From the cell containing the given text, extract its center point as [x, y] coordinate. 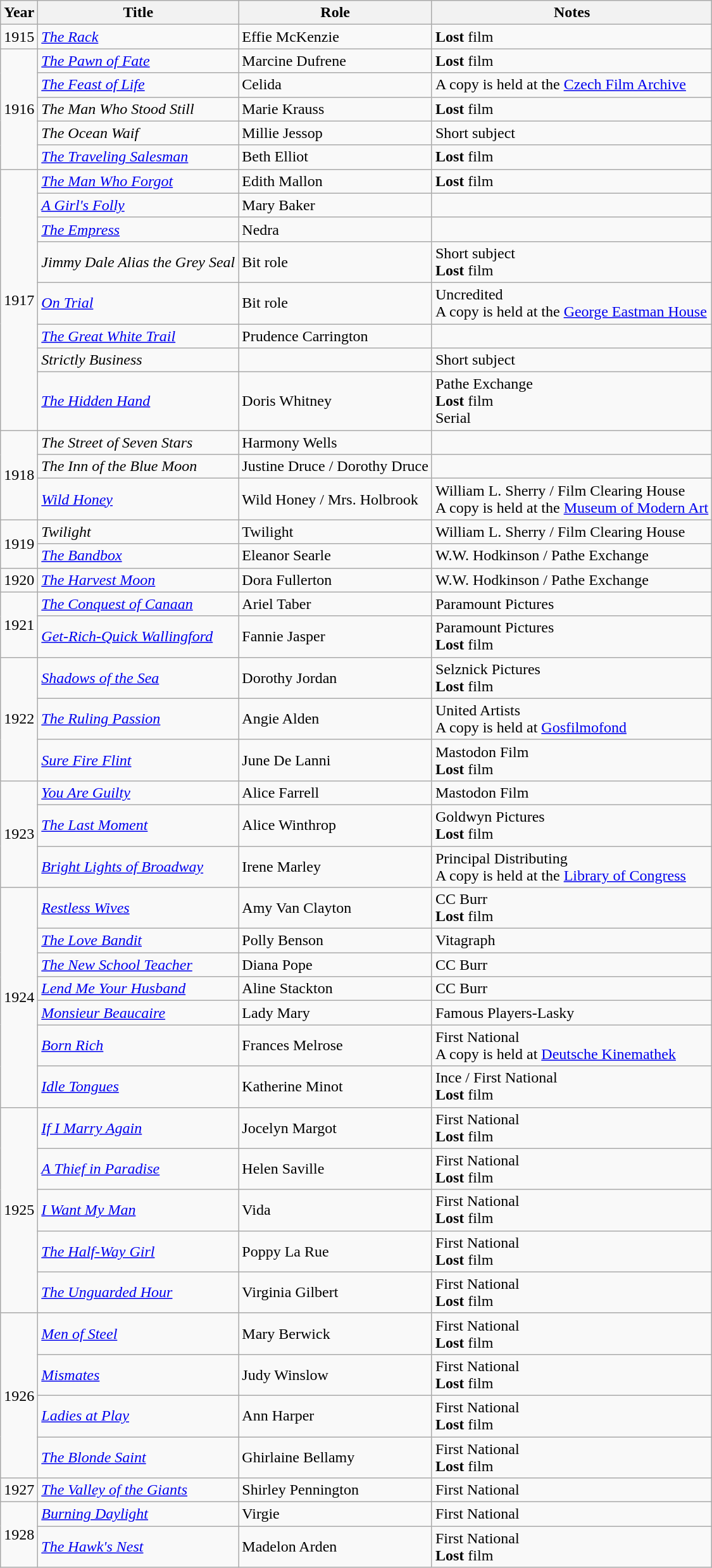
Sure Fire Flint [138, 760]
Title [138, 13]
Role [335, 13]
Famous Players-Lasky [571, 1013]
Born Rich [138, 1046]
Idle Tongues [138, 1086]
Fannie Jasper [335, 637]
Beth Elliot [335, 157]
1928 [19, 1534]
1921 [19, 624]
Alice Winthrop [335, 825]
The Valley of the Giants [138, 1490]
Wild Honey [138, 499]
Notes [571, 13]
Mastodon Film [571, 793]
Frances Melrose [335, 1046]
A Girl's Folly [138, 205]
Get-Rich-Quick Wallingford [138, 637]
I Want My Man [138, 1210]
1920 [19, 580]
Strictly Business [138, 360]
Virgie [335, 1514]
1922 [19, 719]
The Unguarded Hour [138, 1293]
You Are Guilty [138, 793]
Ariel Taber [335, 604]
The Half-Way Girl [138, 1251]
The Ocean Waif [138, 133]
1919 [19, 544]
Paramount Pictures [571, 604]
Katherine Minot [335, 1086]
The Love Bandit [138, 941]
Edith Mallon [335, 181]
William L. Sherry / Film Clearing House [571, 532]
Millie Jessop [335, 133]
Vitagraph [571, 941]
Celida [335, 85]
Restless Wives [138, 908]
Amy Van Clayton [335, 908]
Short subject Lost film [571, 262]
Poppy La Rue [335, 1251]
Men of Steel [138, 1333]
Polly Benson [335, 941]
Eleanor Searle [335, 556]
Pathe Exchange Lost film Serial [571, 401]
Marcine Dufrene [335, 61]
The Inn of the Blue Moon [138, 467]
The Feast of Life [138, 85]
Virginia Gilbert [335, 1293]
1926 [19, 1395]
The Empress [138, 229]
Goldwyn Pictures Lost film [571, 825]
1916 [19, 109]
The Blonde Saint [138, 1457]
Aline Stackton [335, 989]
A copy is held at the Czech Film Archive [571, 85]
Bright Lights of Broadway [138, 866]
Monsieur Beaucaire [138, 1013]
Dorothy Jordan [335, 677]
Ladies at Play [138, 1415]
The Man Who Forgot [138, 181]
Wild Honey / Mrs. Holbrook [335, 499]
Selznick Pictures Lost film [571, 677]
Alice Farrell [335, 793]
The Conquest of Canaan [138, 604]
The Street of Seven Stars [138, 442]
Paramount Pictures Lost film [571, 637]
1917 [19, 299]
1923 [19, 834]
Mastodon Film Lost film [571, 760]
Marie Krauss [335, 109]
Ghirlaine Bellamy [335, 1457]
Diana Pope [335, 965]
Jocelyn Margot [335, 1128]
William L. Sherry / Film Clearing HouseA copy is held at the Museum of Modern Art [571, 499]
Harmony Wells [335, 442]
Mismates [138, 1375]
The Last Moment [138, 825]
Doris Whitney [335, 401]
The Rack [138, 37]
Helen Saville [335, 1169]
The Traveling Salesman [138, 157]
1918 [19, 475]
First National A copy is held at Deutsche Kinemathek [571, 1046]
Angie Alden [335, 719]
The Man Who Stood Still [138, 109]
On Trial [138, 303]
Nedra [335, 229]
The Bandbox [138, 556]
1915 [19, 37]
The Harvest Moon [138, 580]
If I Marry Again [138, 1128]
Uncredited A copy is held at the George Eastman House [571, 303]
Vida [335, 1210]
Ann Harper [335, 1415]
Principal Distributing A copy is held at the Library of Congress [571, 866]
Effie McKenzie [335, 37]
Lady Mary [335, 1013]
Shirley Pennington [335, 1490]
United ArtistsA copy is held at Gosfilmofond [571, 719]
Irene Marley [335, 866]
Justine Druce / Dorothy Druce [335, 467]
1925 [19, 1210]
A Thief in Paradise [138, 1169]
Ince / First National Lost film [571, 1086]
1927 [19, 1490]
The New School Teacher [138, 965]
Dora Fullerton [335, 580]
The Pawn of Fate [138, 61]
The Great White Trail [138, 336]
Judy Winslow [335, 1375]
1924 [19, 998]
Shadows of the Sea [138, 677]
Madelon Arden [335, 1547]
June De Lanni [335, 760]
Year [19, 13]
Prudence Carrington [335, 336]
The Hidden Hand [138, 401]
Jimmy Dale Alias the Grey Seal [138, 262]
The Hawk's Nest [138, 1547]
CC Burr Lost film [571, 908]
The Ruling Passion [138, 719]
Mary Baker [335, 205]
Burning Daylight [138, 1514]
Mary Berwick [335, 1333]
Lend Me Your Husband [138, 989]
